Search for the cell housing the specified text and yield its [x, y] center coordinate. 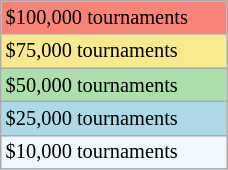
$100,000 tournaments [114, 17]
$50,000 tournaments [114, 85]
$25,000 tournaments [114, 118]
$10,000 tournaments [114, 152]
$75,000 tournaments [114, 51]
